Identify which cell holds the provided text, then report its (X, Y) central coordinate. 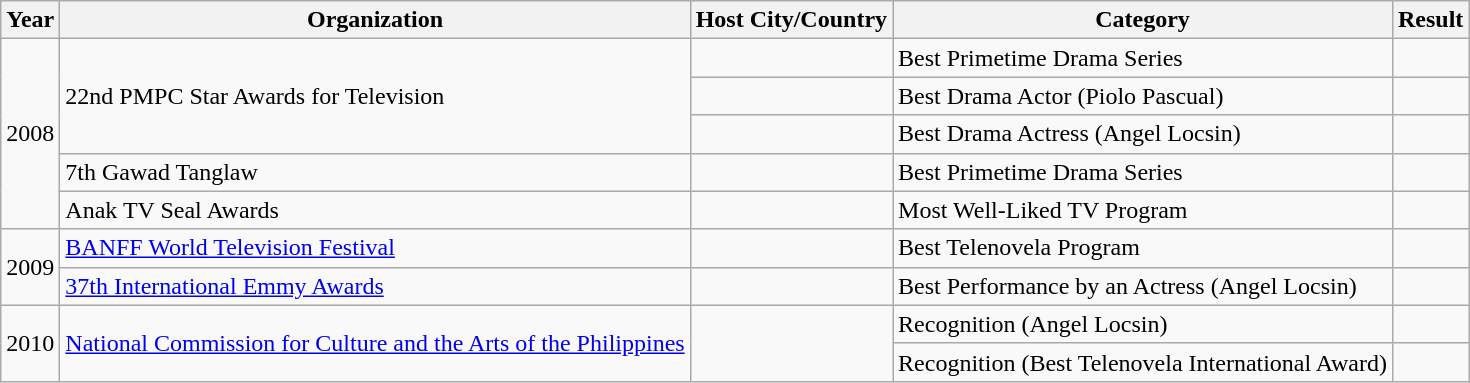
Result (1430, 20)
2010 (30, 343)
Most Well-Liked TV Program (1143, 210)
Best Drama Actor (Piolo Pascual) (1143, 96)
National Commission for Culture and the Arts of the Philippines (375, 343)
Anak TV Seal Awards (375, 210)
BANFF World Television Festival (375, 248)
Recognition (Angel Locsin) (1143, 324)
Best Performance by an Actress (Angel Locsin) (1143, 286)
2008 (30, 134)
Recognition (Best Telenovela International Award) (1143, 362)
Best Telenovela Program (1143, 248)
Host City/Country (791, 20)
7th Gawad Tanglaw (375, 172)
22nd PMPC Star Awards for Television (375, 96)
Best Drama Actress (Angel Locsin) (1143, 134)
Year (30, 20)
37th International Emmy Awards (375, 286)
2009 (30, 267)
Organization (375, 20)
Category (1143, 20)
